For the text-containing cell, return its midpoint in [X, Y] coordinate format. 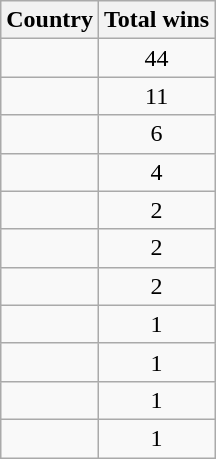
6 [156, 134]
4 [156, 172]
44 [156, 58]
Total wins [156, 20]
11 [156, 96]
Country [50, 20]
